Pinpoint the cell where the given text exists, returning its [X, Y] midpoint coordinate. 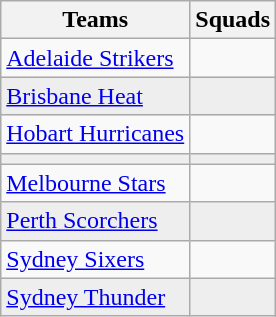
Hobart Hurricanes [96, 134]
Sydney Sixers [96, 259]
Adelaide Strikers [96, 58]
Brisbane Heat [96, 96]
Teams [96, 20]
Melbourne Stars [96, 183]
Sydney Thunder [96, 297]
Squads [233, 20]
Perth Scorchers [96, 221]
